Search for the cell housing the specified text and yield its [x, y] center coordinate. 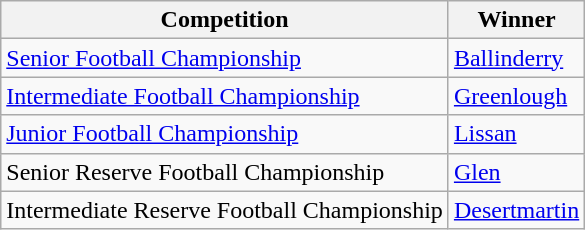
Desertmartin [516, 210]
Winner [516, 20]
Intermediate Reserve Football Championship [225, 210]
Lissan [516, 134]
Greenlough [516, 96]
Senior Football Championship [225, 58]
Senior Reserve Football Championship [225, 172]
Competition [225, 20]
Ballinderry [516, 58]
Junior Football Championship [225, 134]
Glen [516, 172]
Intermediate Football Championship [225, 96]
